Return the (X, Y) coordinate for the center point of the cell that contains the specified text.  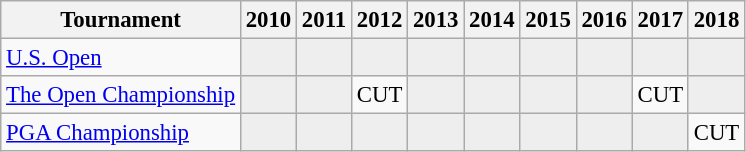
2013 (436, 20)
2014 (492, 20)
2011 (324, 20)
2016 (604, 20)
2015 (548, 20)
2010 (268, 20)
2017 (660, 20)
2018 (716, 20)
2012 (379, 20)
PGA Championship (121, 133)
The Open Championship (121, 95)
U.S. Open (121, 58)
Tournament (121, 20)
